Extract the (X, Y) coordinate from the center of the cell holding the provided text.  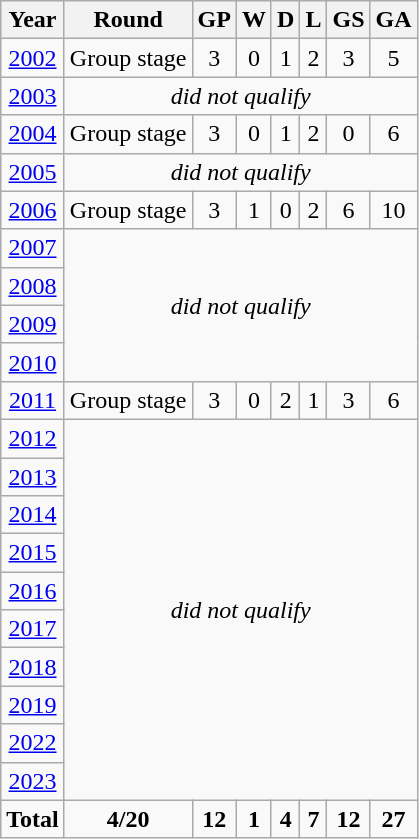
2007 (33, 248)
2013 (33, 477)
Year (33, 20)
2011 (33, 400)
2017 (33, 629)
W (254, 20)
2002 (33, 58)
D (285, 20)
2022 (33, 743)
7 (314, 819)
GA (394, 20)
4 (285, 819)
2003 (33, 96)
GP (214, 20)
2004 (33, 134)
2012 (33, 438)
GS (348, 20)
2008 (33, 286)
Total (33, 819)
2016 (33, 591)
2005 (33, 172)
2010 (33, 362)
5 (394, 58)
2014 (33, 515)
2018 (33, 667)
2009 (33, 324)
2006 (33, 210)
2019 (33, 705)
4/20 (128, 819)
Round (128, 20)
L (314, 20)
2015 (33, 553)
2023 (33, 781)
27 (394, 819)
10 (394, 210)
